Return (X, Y) of the center of cell containing provided text 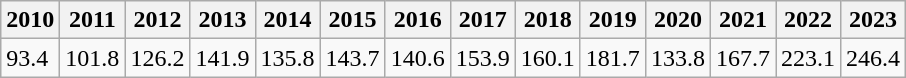
2015 (352, 20)
133.8 (678, 58)
181.7 (612, 58)
223.1 (808, 58)
2014 (288, 20)
246.4 (874, 58)
93.4 (30, 58)
2010 (30, 20)
160.1 (548, 58)
141.9 (222, 58)
2013 (222, 20)
143.7 (352, 58)
126.2 (158, 58)
2016 (418, 20)
2012 (158, 20)
2018 (548, 20)
167.7 (742, 58)
2017 (482, 20)
2021 (742, 20)
140.6 (418, 58)
2022 (808, 20)
135.8 (288, 58)
2023 (874, 20)
2019 (612, 20)
101.8 (92, 58)
2011 (92, 20)
2020 (678, 20)
153.9 (482, 58)
